Return the (X, Y) coordinate for the center point of the cell that contains the specified text.  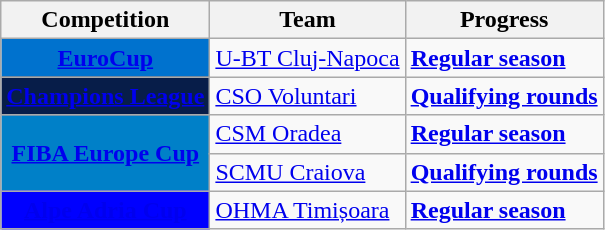
SCMU Craiova (308, 172)
Team (308, 20)
OHMA Timișoara (308, 210)
Competition (106, 20)
FIBA Europe Cup (106, 153)
CSM Oradea (308, 134)
CSO Voluntari (308, 96)
Champions League (106, 96)
EuroCup (106, 58)
Alpe Adria Cup (106, 210)
U-BT Cluj-Napoca (308, 58)
Progress (504, 20)
